Determine the [x, y] coordinate at the center of the cell enclosing the given text.  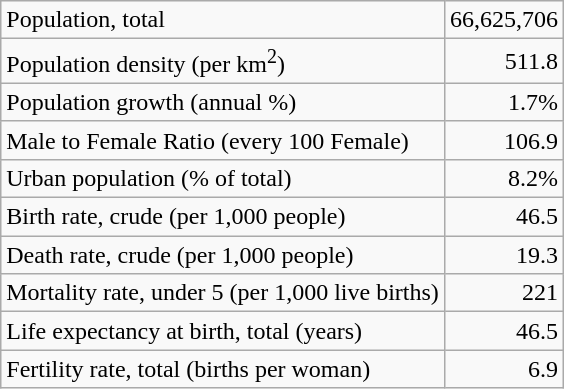
221 [504, 293]
Male to Female Ratio (every 100 Female) [223, 140]
1.7% [504, 102]
106.9 [504, 140]
Population growth (annual %) [223, 102]
8.2% [504, 178]
66,625,706 [504, 20]
Population, total [223, 20]
6.9 [504, 369]
Fertility rate, total (births per woman) [223, 369]
511.8 [504, 62]
Death rate, crude (per 1,000 people) [223, 255]
Urban population (% of total) [223, 178]
Mortality rate, under 5 (per 1,000 live births) [223, 293]
Population density (per km2) [223, 62]
Life expectancy at birth, total (years) [223, 331]
19.3 [504, 255]
Birth rate, crude (per 1,000 people) [223, 217]
